Identify which cell holds the provided text, then report its (X, Y) central coordinate. 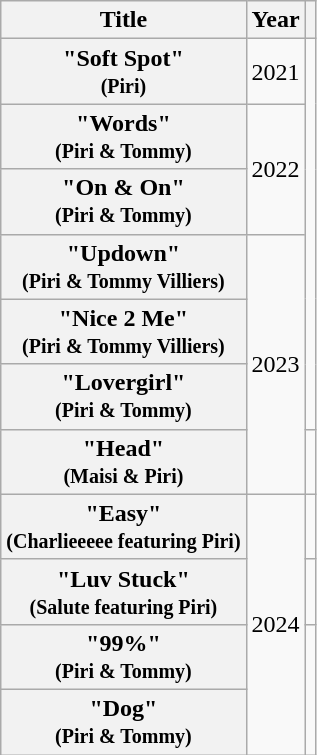
"Nice 2 Me"(Piri & Tommy Villiers) (124, 332)
"Head"(Maisi & Piri) (124, 462)
2023 (276, 364)
"Luv Stuck"(Salute featuring Piri) (124, 592)
"Lovergirl"(Piri & Tommy) (124, 396)
2024 (276, 624)
Title (124, 20)
"Words"(Piri & Tommy) (124, 136)
"Dog"(Piri & Tommy) (124, 722)
2021 (276, 72)
"Easy"(Charlieeeee featuring Piri) (124, 526)
"On & On"(Piri & Tommy) (124, 202)
"Updown"(Piri & Tommy Villiers) (124, 266)
"99%"(Piri & Tommy) (124, 656)
Year (276, 20)
2022 (276, 169)
"Soft Spot"(Piri) (124, 72)
